Provide the [x, y] coordinate of the cell's center where the given text is located.  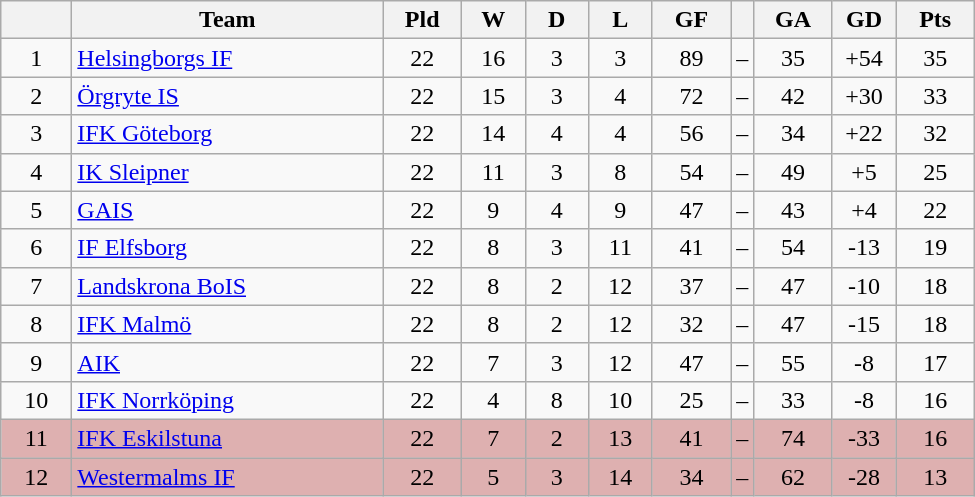
IF Elfsborg [228, 248]
62 [794, 477]
+30 [864, 96]
56 [692, 134]
42 [794, 96]
1 [36, 58]
+4 [864, 210]
IFK Norrköping [228, 400]
55 [794, 362]
Pld [422, 20]
Westermalms IF [228, 477]
6 [36, 248]
Team [228, 20]
GD [864, 20]
+22 [864, 134]
AIK [228, 362]
17 [936, 362]
74 [794, 438]
Landskrona BoIS [228, 286]
-33 [864, 438]
W [493, 20]
GA [794, 20]
37 [692, 286]
IFK Malmö [228, 324]
Pts [936, 20]
-28 [864, 477]
IFK Göteborg [228, 134]
19 [936, 248]
-10 [864, 286]
89 [692, 58]
IK Sleipner [228, 172]
GF [692, 20]
49 [794, 172]
72 [692, 96]
Helsingborgs IF [228, 58]
+5 [864, 172]
15 [493, 96]
D [557, 20]
L [621, 20]
-15 [864, 324]
-13 [864, 248]
IFK Eskilstuna [228, 438]
GAIS [228, 210]
43 [794, 210]
Örgryte IS [228, 96]
+54 [864, 58]
